Return the (X, Y) coordinate for the center point of the cell that contains the specified text.  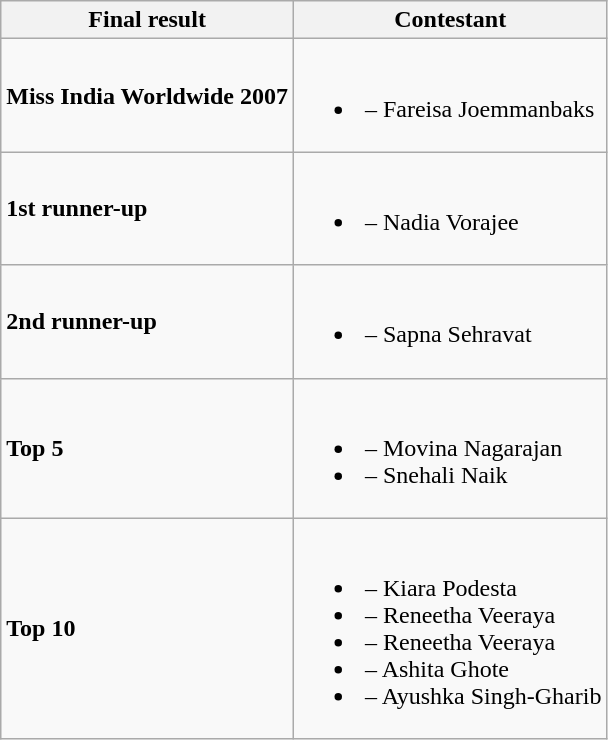
– Fareisa Joemmanbaks (450, 96)
Miss India Worldwide 2007 (148, 96)
1st runner-up (148, 208)
Contestant (450, 20)
– Sapna Sehravat (450, 322)
Top 5 (148, 448)
– Kiara Podesta – Reneetha Veeraya – Reneetha Veeraya – Ashita Ghote – Ayushka Singh-Gharib (450, 628)
Top 10 (148, 628)
– Nadia Vorajee (450, 208)
2nd runner-up (148, 322)
– Movina Nagarajan – Snehali Naik (450, 448)
Final result (148, 20)
